Detect which cell encompasses the target text, then output its (x, y) center coordinate. 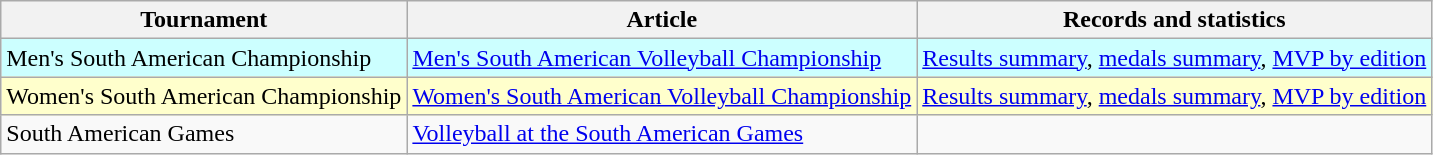
Women's South American Volleyball Championship (662, 96)
South American Games (204, 134)
Women's South American Championship (204, 96)
Men's South American Championship (204, 58)
Volleyball at the South American Games (662, 134)
Tournament (204, 20)
Men's South American Volleyball Championship (662, 58)
Records and statistics (1174, 20)
Article (662, 20)
